Scan for the cell matching the given text and deliver its (X, Y) coordinate at center. 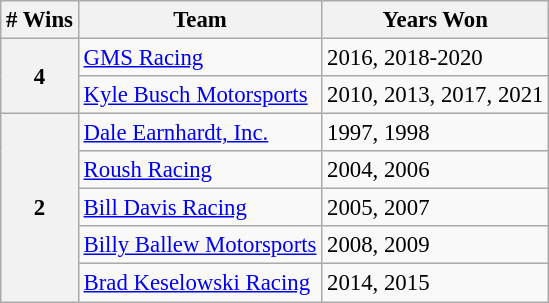
2004, 2006 (436, 170)
Dale Earnhardt, Inc. (200, 133)
2016, 2018-2020 (436, 58)
GMS Racing (200, 58)
1997, 1998 (436, 133)
# Wins (40, 20)
Brad Keselowski Racing (200, 283)
Team (200, 20)
2 (40, 208)
Roush Racing (200, 170)
Kyle Busch Motorsports (200, 95)
2005, 2007 (436, 208)
2010, 2013, 2017, 2021 (436, 95)
4 (40, 76)
Years Won (436, 20)
Bill Davis Racing (200, 208)
2014, 2015 (436, 283)
Billy Ballew Motorsports (200, 245)
2008, 2009 (436, 245)
